Locate the cell with the specified text and output its (x, y) center coordinate. 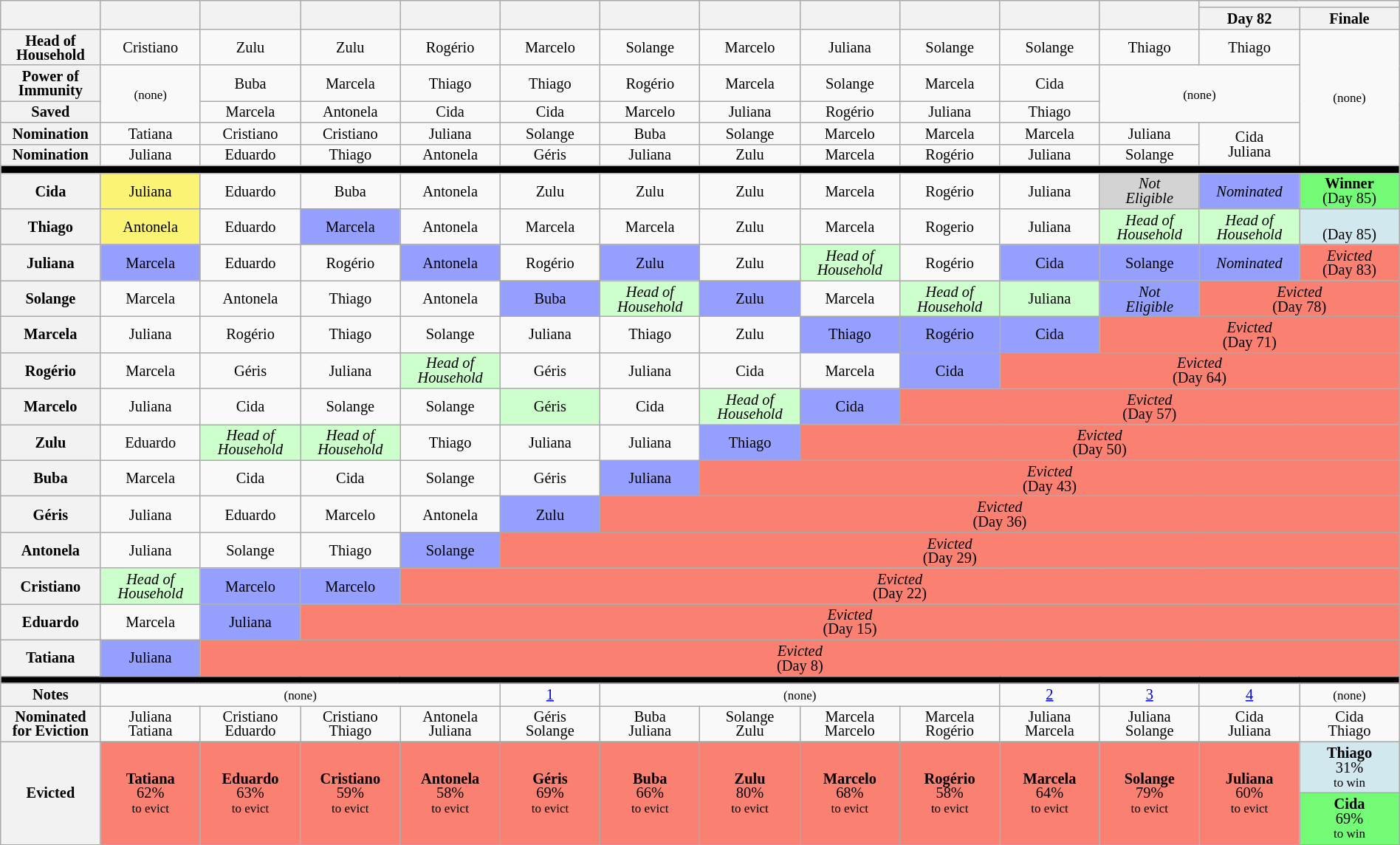
Evicted(Day 36) (1000, 514)
Head ofHousehold (50, 47)
4 (1249, 694)
MarcelaMarcelo (849, 724)
MarcelaRogério (950, 724)
Evicted(Day 57) (1149, 406)
Evicted(Day 83) (1350, 263)
Evicted(Day 64) (1199, 371)
GérisSolange (549, 724)
Evicted(Day 43) (1050, 479)
SolangeZulu (750, 724)
Zulu80%to evict (750, 793)
Saved (50, 111)
Géris69%to evict (549, 793)
Rogerio (950, 226)
Evicted(Day 8) (800, 657)
1 (549, 694)
Marcelo68%to evict (849, 793)
Evicted(Day 29) (950, 550)
JulianaTatiana (151, 724)
Eduardo63%to evict (250, 793)
CidaThiago (1350, 724)
BubaJuliana (650, 724)
Marcela64%to evict (1050, 793)
Notes (50, 694)
Evicted(Day 50) (1099, 442)
Rogério58%to evict (950, 793)
Evicted(Day 78) (1300, 298)
Power of Immunity (50, 83)
Buba66%to evict (650, 793)
(Day 85) (1350, 226)
2 (1050, 694)
JulianaSolange (1149, 724)
Tatiana62%to evict (151, 793)
Nominatedfor Eviction (50, 724)
CristianoThiago (350, 724)
Finale (1350, 18)
Evicted (50, 793)
Antonela58%to evict (450, 793)
Evicted(Day 22) (899, 586)
Solange79%to evict (1149, 793)
Day 82 (1249, 18)
AntonelaJuliana (450, 724)
Winner(Day 85) (1350, 191)
Cida69%to win (1350, 818)
JulianaMarcela (1050, 724)
Cristiano59%to evict (350, 793)
CristianoEduardo (250, 724)
3 (1149, 694)
Juliana60%to evict (1249, 793)
Thiago31%to win (1350, 767)
Evicted(Day 71) (1249, 334)
Evicted(Day 15) (851, 622)
